Detect which cell encompasses the target text, then output its (X, Y) center coordinate. 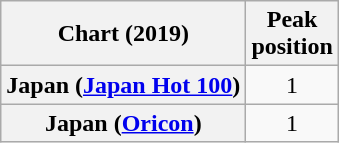
Chart (2019) (124, 34)
Japan (Oricon) (124, 123)
Japan (Japan Hot 100) (124, 85)
Peakposition (292, 34)
